From the cell containing the given text, extract its center point as [x, y] coordinate. 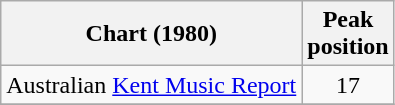
Chart (1980) [152, 34]
Australian Kent Music Report [152, 85]
Peakposition [348, 34]
17 [348, 85]
